For the text-containing cell, return its midpoint in [x, y] coordinate format. 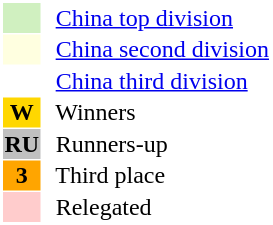
Third place [156, 175]
Runners-up [156, 144]
RU [22, 144]
China third division [156, 81]
China second division [156, 49]
3 [22, 175]
Winners [156, 113]
W [22, 113]
China top division [156, 18]
Relegated [156, 207]
